Return [x, y] of the center of cell containing provided text 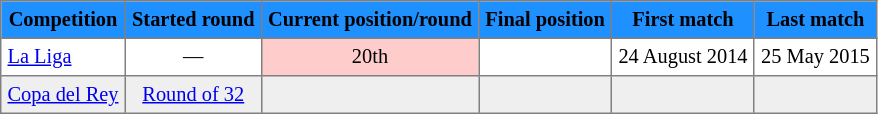
Round of 32 [193, 95]
Last match [815, 20]
Final position [546, 20]
— [193, 57]
First match [684, 20]
24 August 2014 [684, 57]
Copa del Rey [63, 95]
20th [370, 57]
Current position/round [370, 20]
Started round [193, 20]
La Liga [63, 57]
Competition [63, 20]
25 May 2015 [815, 57]
